Output the [x, y] coordinate of the center of the cell containing the given text.  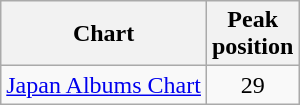
29 [252, 85]
Peakposition [252, 34]
Japan Albums Chart [104, 85]
Chart [104, 34]
